From the cell containing the given text, extract its center point as (X, Y) coordinate. 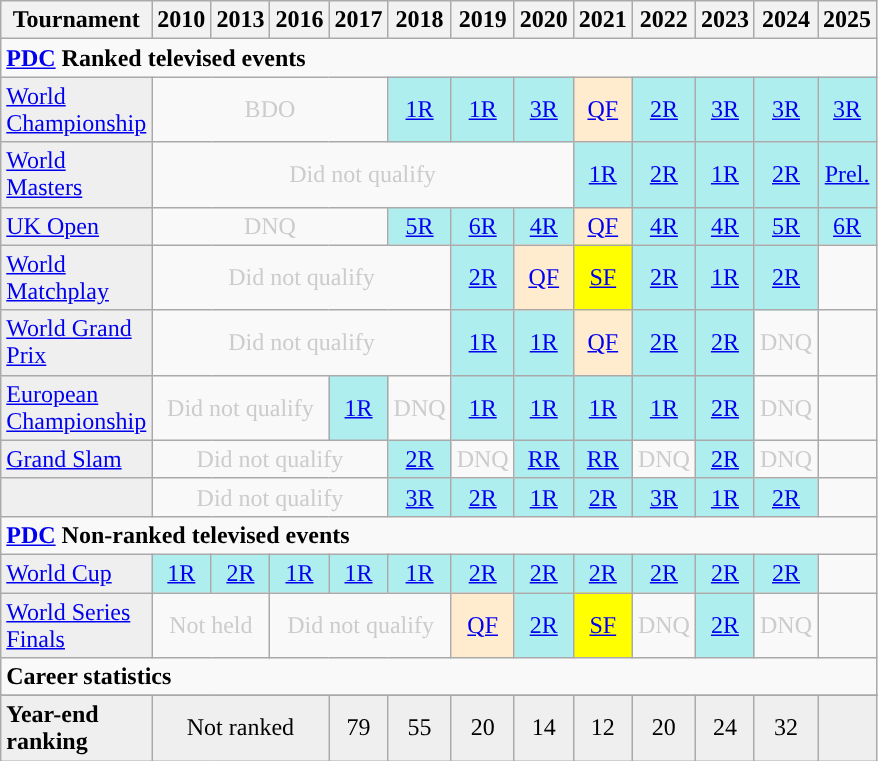
World Masters (76, 174)
World Grand Prix (76, 342)
2021 (602, 20)
2016 (300, 20)
Career statistics (439, 677)
World Championship (76, 110)
2023 (724, 20)
12 (602, 728)
Prel. (848, 174)
32 (786, 728)
BDO (270, 110)
2017 (358, 20)
2020 (544, 20)
Tournament (76, 20)
2019 (482, 20)
World Cup (76, 573)
UK Open (76, 226)
World Matchplay (76, 278)
2024 (786, 20)
European Championship (76, 408)
14 (544, 728)
World Series Finals (76, 624)
55 (420, 728)
Grand Slam (76, 459)
Not ranked (240, 728)
Not held (211, 624)
PDC Ranked televised events (439, 58)
2010 (182, 20)
Year-end ranking (76, 728)
2025 (848, 20)
79 (358, 728)
24 (724, 728)
2018 (420, 20)
PDC Non-ranked televised events (439, 535)
2022 (664, 20)
2013 (240, 20)
